Return (X, Y) of the center of cell containing provided text 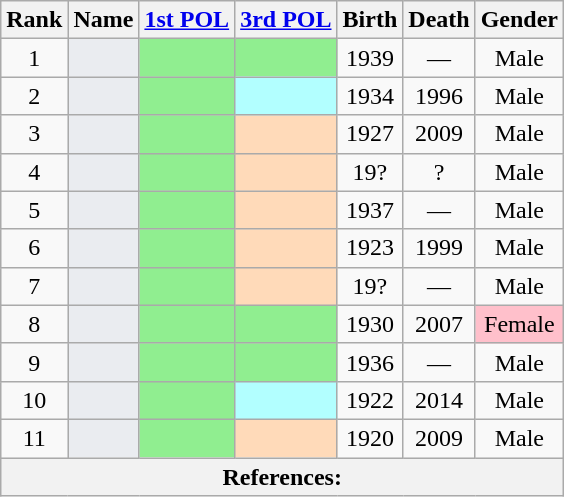
1999 (439, 248)
1927 (370, 134)
3 (34, 134)
Female (519, 324)
Gender (519, 20)
1920 (370, 438)
2007 (439, 324)
10 (34, 400)
11 (34, 438)
3rd POL (286, 20)
1 (34, 58)
5 (34, 210)
Name (104, 20)
? (439, 172)
References: (282, 477)
1923 (370, 248)
Death (439, 20)
Birth (370, 20)
2014 (439, 400)
1st POL (187, 20)
9 (34, 362)
1937 (370, 210)
Rank (34, 20)
1930 (370, 324)
1934 (370, 96)
1939 (370, 58)
4 (34, 172)
2 (34, 96)
1996 (439, 96)
7 (34, 286)
6 (34, 248)
8 (34, 324)
1936 (370, 362)
1922 (370, 400)
